Find where the given text appears and provide that cell's center as (x, y) coordinate. 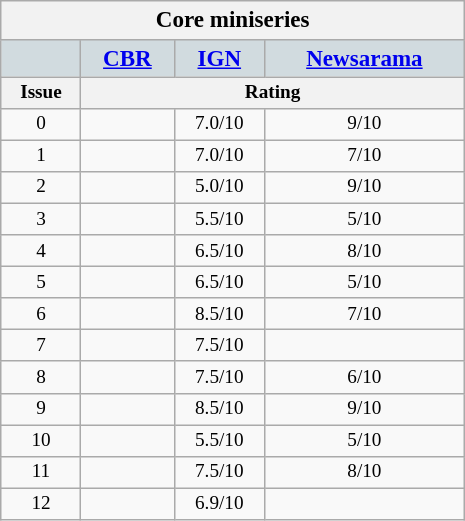
Issue (41, 93)
12 (41, 504)
5.0/10 (220, 188)
1 (41, 156)
4 (41, 251)
IGN (220, 58)
Newsarama (365, 58)
6/10 (365, 377)
9 (41, 409)
5 (41, 283)
Core miniseries (232, 20)
0 (41, 124)
10 (41, 441)
6 (41, 314)
Rating (272, 93)
CBR (128, 58)
8 (41, 377)
6.9/10 (220, 504)
2 (41, 188)
7 (41, 346)
3 (41, 219)
11 (41, 472)
